Find where the given text appears and provide that cell's center as (X, Y) coordinate. 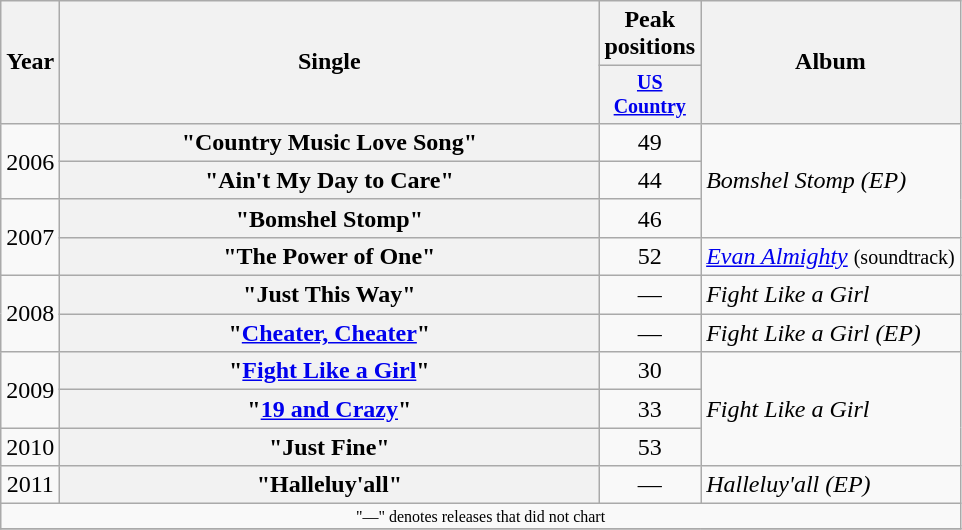
Single (330, 62)
"Just This Way" (330, 295)
"Bomshel Stomp" (330, 218)
"Cheater, Cheater" (330, 333)
2009 (30, 390)
"Halleluy'all" (330, 485)
2011 (30, 485)
Evan Almighty (soundtrack) (831, 256)
"Ain't My Day to Care" (330, 180)
2008 (30, 314)
Bomshel Stomp (EP) (831, 180)
"19 and Crazy" (330, 409)
Fight Like a Girl (EP) (831, 333)
53 (650, 447)
44 (650, 180)
33 (650, 409)
30 (650, 371)
"The Power of One" (330, 256)
Peak positions (650, 34)
2007 (30, 237)
2010 (30, 447)
"Fight Like a Girl" (330, 371)
"—" denotes releases that did not chart (481, 516)
2006 (30, 161)
"Country Music Love Song" (330, 142)
49 (650, 142)
"Just Fine" (330, 447)
Year (30, 62)
52 (650, 256)
46 (650, 218)
Album (831, 62)
Halleluy'all (EP) (831, 485)
US Country (650, 94)
